Determine the [X, Y] coordinate at the center of the cell enclosing the given text.  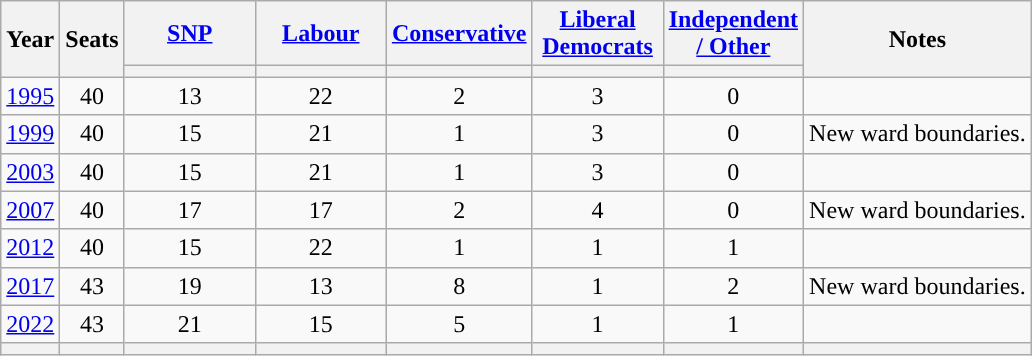
1995 [30, 96]
Liberal Democrats [598, 34]
2007 [30, 210]
4 [598, 210]
Labour [320, 34]
2012 [30, 248]
2003 [30, 172]
Conservative [459, 34]
SNP [190, 34]
19 [190, 286]
8 [459, 286]
Seats [92, 39]
Independent / Other [733, 34]
2022 [30, 324]
5 [459, 324]
Notes [918, 39]
2017 [30, 286]
Year [30, 39]
1999 [30, 134]
